Locate the cell with the specified text and output its [x, y] center coordinate. 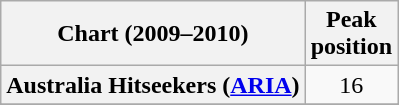
Peakposition [351, 34]
Australia Hitseekers (ARIA) [153, 85]
Chart (2009–2010) [153, 34]
16 [351, 85]
